Capture the cell that displays the provided text and extract its (X, Y) central coordinate. 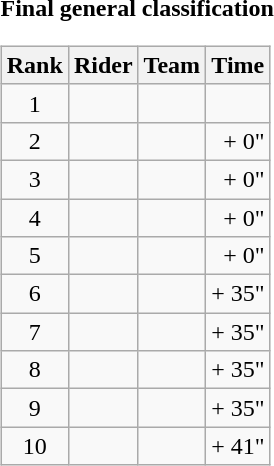
10 (34, 446)
2 (34, 141)
4 (34, 217)
7 (34, 332)
9 (34, 408)
Time (238, 65)
+ 41" (238, 446)
Rider (103, 65)
8 (34, 370)
Rank (34, 65)
6 (34, 294)
5 (34, 256)
1 (34, 103)
3 (34, 179)
Team (172, 65)
